Scan for the cell matching the given text and deliver its (x, y) coordinate at center. 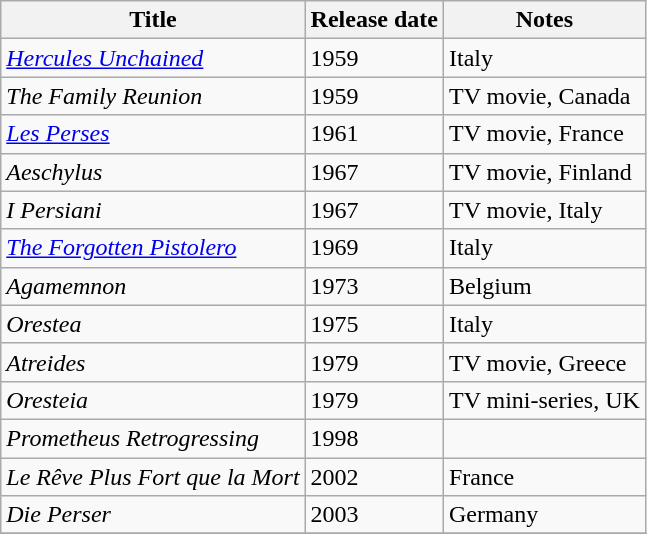
2002 (374, 477)
Prometheus Retrogressing (153, 438)
Germany (544, 515)
1973 (374, 286)
Aeschylus (153, 172)
Hercules Unchained (153, 58)
TV movie, Canada (544, 96)
Die Perser (153, 515)
1998 (374, 438)
1961 (374, 134)
Agamemnon (153, 286)
TV mini-series, UK (544, 400)
Oresteia (153, 400)
TV movie, France (544, 134)
Orestea (153, 324)
Notes (544, 20)
The Forgotten Pistolero (153, 248)
1975 (374, 324)
TV movie, Italy (544, 210)
Release date (374, 20)
Title (153, 20)
I Persiani (153, 210)
The Family Reunion (153, 96)
Belgium (544, 286)
Le Rêve Plus Fort que la Mort (153, 477)
Les Perses (153, 134)
2003 (374, 515)
Atreides (153, 362)
TV movie, Greece (544, 362)
TV movie, Finland (544, 172)
France (544, 477)
1969 (374, 248)
